Return the (X, Y) coordinate for the center point of the cell that contains the specified text.  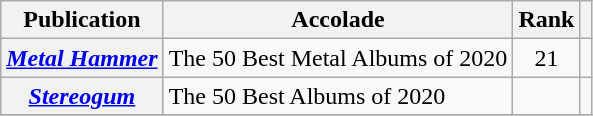
Rank (546, 20)
The 50 Best Albums of 2020 (338, 96)
The 50 Best Metal Albums of 2020 (338, 58)
Metal Hammer (82, 58)
Publication (82, 20)
21 (546, 58)
Stereogum (82, 96)
Accolade (338, 20)
